Search for the cell housing the specified text and yield its (x, y) center coordinate. 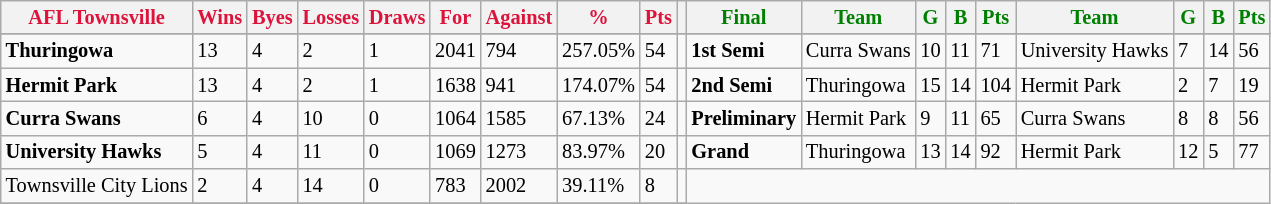
941 (520, 85)
2041 (455, 51)
1638 (455, 85)
Byes (272, 17)
Final (744, 17)
783 (455, 186)
174.07% (598, 85)
1064 (455, 118)
104 (996, 85)
Draws (397, 17)
1585 (520, 118)
83.97% (598, 152)
15 (930, 85)
257.05% (598, 51)
92 (996, 152)
9 (930, 118)
2nd Semi (744, 85)
% (598, 17)
Preliminary (744, 118)
Townsville City Lions (97, 186)
24 (658, 118)
AFL Townsville (97, 17)
6 (220, 118)
20 (658, 152)
1st Semi (744, 51)
1069 (455, 152)
12 (1188, 152)
71 (996, 51)
19 (1252, 85)
For (455, 17)
67.13% (598, 118)
Grand (744, 152)
794 (520, 51)
1273 (520, 152)
65 (996, 118)
Losses (331, 17)
2002 (520, 186)
Against (520, 17)
77 (1252, 152)
39.11% (598, 186)
Wins (220, 17)
